Output the (X, Y) coordinate of the center of the cell containing the given text.  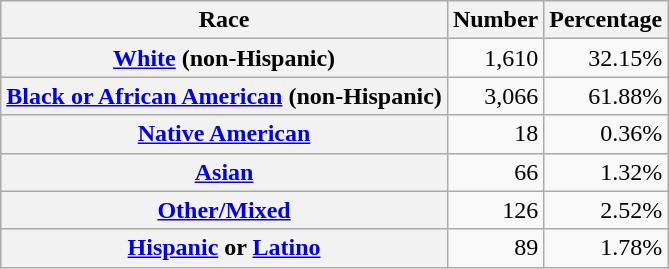
61.88% (606, 96)
18 (495, 134)
Number (495, 20)
2.52% (606, 210)
Other/Mixed (224, 210)
Asian (224, 172)
126 (495, 210)
Black or African American (non-Hispanic) (224, 96)
0.36% (606, 134)
White (non-Hispanic) (224, 58)
Race (224, 20)
66 (495, 172)
1,610 (495, 58)
Percentage (606, 20)
32.15% (606, 58)
1.78% (606, 248)
Hispanic or Latino (224, 248)
Native American (224, 134)
89 (495, 248)
1.32% (606, 172)
3,066 (495, 96)
